Capture the cell that displays the provided text and extract its (X, Y) central coordinate. 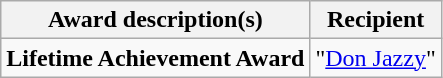
"Don Jazzy" (376, 58)
Award description(s) (156, 20)
Lifetime Achievement Award (156, 58)
Recipient (376, 20)
